Output the [x, y] coordinate of the center of the cell containing the given text.  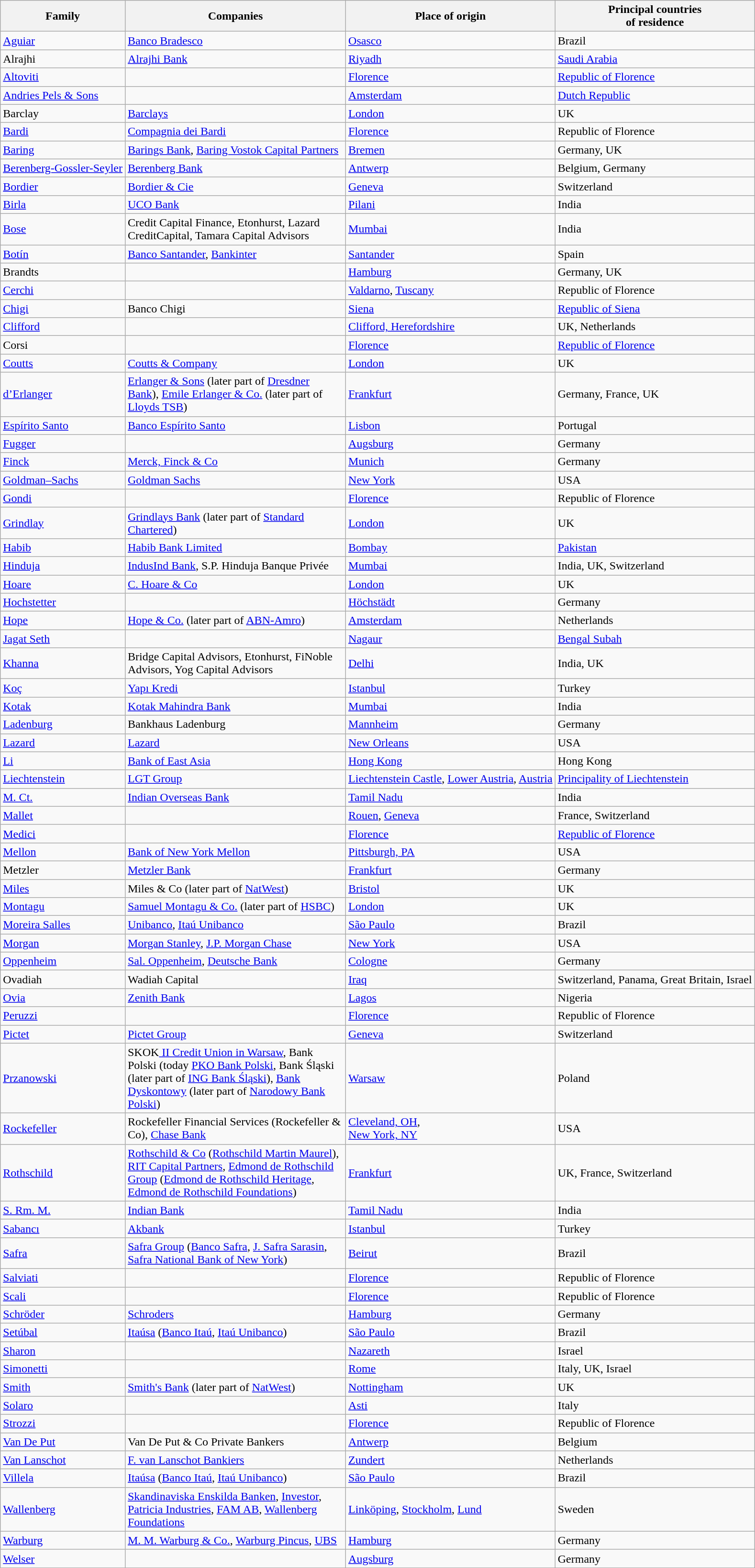
Unibanco, Itaú Unibanco [235, 925]
Beirut [451, 1253]
Setúbal [63, 1333]
Brandts [63, 272]
Bose [63, 229]
Indian Bank [235, 1210]
Miles & Co (later part of NatWest) [235, 889]
Belgium [655, 1442]
Pictet [63, 1034]
Iraq [451, 979]
Osasco [451, 41]
Oppenheim [63, 961]
Ovia [63, 998]
Solaro [63, 1405]
IndusInd Bank, S.P. Hinduja Banque Privée [235, 566]
Bordier [63, 186]
Habib [63, 547]
UK, France, Switzerland [655, 1172]
Hinduja [63, 566]
Nigeria [655, 998]
Gondi [63, 498]
Finck [63, 462]
C. Hoare & Co [235, 584]
Zenith Bank [235, 998]
Clifford [63, 327]
Skandinaviska Enskilda Banken, Investor, Patricia Industries, FAM AB, Wallenberg Foundations [235, 1509]
Grindlay [63, 523]
M. Ct. [63, 797]
Smith's Bank (later part of NatWest) [235, 1387]
Przanowski [63, 1078]
Banco Bradesco [235, 41]
Smith [63, 1387]
Rockefeller Financial Services (Rockefeller & Co), Chase Bank [235, 1128]
Jagat Seth [63, 639]
Peruzzi [63, 1016]
LGT Group [235, 779]
Rome [451, 1369]
Italy, UK, Israel [655, 1369]
Birla [63, 204]
India, UK [655, 663]
Linköping, Stockholm, Lund [451, 1509]
Simonetti [63, 1369]
Bristol [451, 889]
Banco Santander, Bankinter [235, 254]
Mellon [63, 852]
Espírito Santo [63, 425]
Baring [63, 150]
F. van Lanschot Bankiers [235, 1460]
UCO Bank [235, 204]
Principality of Liechtenstein [655, 779]
Merck, Finck & Co [235, 462]
India, UK, Switzerland [655, 566]
Lisbon [451, 425]
Aguiar [63, 41]
Saudi Arabia [655, 59]
Villela [63, 1478]
Goldman–Sachs [63, 480]
Hoare [63, 584]
Warsaw [451, 1078]
Barclay [63, 113]
Banco Chigi [235, 309]
Siena [451, 309]
Clifford, Herefordshire [451, 327]
Wallenberg [63, 1509]
Pilani [451, 204]
Riyadh [451, 59]
Compagnia dei Bardi [235, 132]
Nazareth [451, 1351]
Lagos [451, 998]
Family [63, 16]
Cerchi [63, 290]
Van De Put [63, 1442]
Moreira Salles [63, 925]
Rouen, Geneva [451, 815]
Sweden [655, 1509]
Sharon [63, 1351]
Cologne [451, 961]
Switzerland, Panama, Great Britain, Israel [655, 979]
Alrajhi [63, 59]
Safra Group (Banco Safra, J. Safra Sarasin, Safra National Bank of New York) [235, 1253]
Berenberg-Gossler-Seyler [63, 168]
Mannheim [451, 724]
Safra [63, 1253]
Chigi [63, 309]
Fugger [63, 444]
Belgium, Germany [655, 168]
Berenberg Bank [235, 168]
Rockefeller [63, 1128]
Bank of New York Mellon [235, 852]
M. M. Warburg & Co., Warburg Pincus, UBS [235, 1540]
Bengal Subah [655, 639]
Andries Pels & Sons [63, 95]
Ladenburg [63, 724]
Van De Put & Co Private Bankers [235, 1442]
Altoviti [63, 77]
Liechtenstein Castle, Lower Austria, Austria [451, 779]
Li [63, 761]
Valdarno, Tuscany [451, 290]
Welser [63, 1558]
Asti [451, 1405]
Nagaur [451, 639]
Germany, France, UK [655, 394]
Habib Bank Limited [235, 547]
Coutts & Company [235, 363]
Schröder [63, 1314]
Salviati [63, 1278]
Mallet [63, 815]
Indian Overseas Bank [235, 797]
Wadiah Capital [235, 979]
Bardi [63, 132]
Strozzi [63, 1423]
Höchstädt [451, 602]
Italy [655, 1405]
Montagu [63, 907]
Goldman Sachs [235, 480]
Rothschild [63, 1172]
Metzler Bank [235, 870]
Pittsburgh, PA [451, 852]
Morgan [63, 943]
Bremen [451, 150]
Place of origin [451, 16]
Warburg [63, 1540]
Botín [63, 254]
Van Lanschot [63, 1460]
UK, Netherlands [655, 327]
Liechtenstein [63, 779]
Sal. Oppenheim, Deutsche Bank [235, 961]
Barings Bank, Baring Vostok Capital Partners [235, 150]
Companies [235, 16]
Grindlays Bank (later part of Standard Chartered) [235, 523]
Principal countriesof residence [655, 16]
Dutch Republic [655, 95]
Hochstetter [63, 602]
d’Erlanger [63, 394]
Banco Espírito Santo [235, 425]
Credit Capital Finance, Etonhurst, Lazard CreditCapital, Tamara Capital Advisors [235, 229]
Kotak Mahindra Bank [235, 706]
Poland [655, 1078]
Cleveland, OH,New York, NY [451, 1128]
Pakistan [655, 547]
Zundert [451, 1460]
Bombay [451, 547]
Medici [63, 834]
Pictet Group [235, 1034]
Kotak [63, 706]
Portugal [655, 425]
Morgan Stanley, J.P. Morgan Chase [235, 943]
Schroders [235, 1314]
Miles [63, 889]
Bankhaus Ladenburg [235, 724]
S. Rm. M. [63, 1210]
Khanna [63, 663]
Samuel Montagu & Co. (later part of HSBC) [235, 907]
Alrajhi Bank [235, 59]
Corsi [63, 345]
Barclays [235, 113]
Erlanger & Sons (later part of Dresdner Bank), Emile Erlanger & Co. (later part of Lloyds TSB) [235, 394]
Munich [451, 462]
Akbank [235, 1228]
Republic of Siena [655, 309]
Santander [451, 254]
Ovadiah [63, 979]
Koç [63, 688]
Scali [63, 1296]
France, Switzerland [655, 815]
Sabancı [63, 1228]
Israel [655, 1351]
Nottingham [451, 1387]
Metzler [63, 870]
Spain [655, 254]
Bridge Capital Advisors, Etonhurst, FiNoble Advisors, Yog Capital Advisors [235, 663]
Hope & Co. (later part of ABN-Amro) [235, 621]
Bordier & Cie [235, 186]
New Orleans [451, 743]
Bank of East Asia [235, 761]
Coutts [63, 363]
Delhi [451, 663]
Yapı Kredi [235, 688]
Hope [63, 621]
